From the cell containing the given text, extract its center point as [x, y] coordinate. 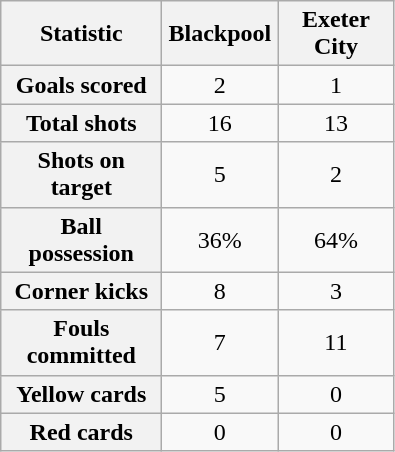
Corner kicks [82, 291]
Goals scored [82, 85]
13 [336, 123]
Blackpool [220, 34]
11 [336, 342]
8 [220, 291]
64% [336, 240]
16 [220, 123]
Total shots [82, 123]
Shots on target [82, 174]
1 [336, 85]
Red cards [82, 432]
Yellow cards [82, 394]
Exeter City [336, 34]
Ball possession [82, 240]
Fouls committed [82, 342]
7 [220, 342]
3 [336, 291]
Statistic [82, 34]
36% [220, 240]
